Identify which cell holds the provided text, then report its (x, y) central coordinate. 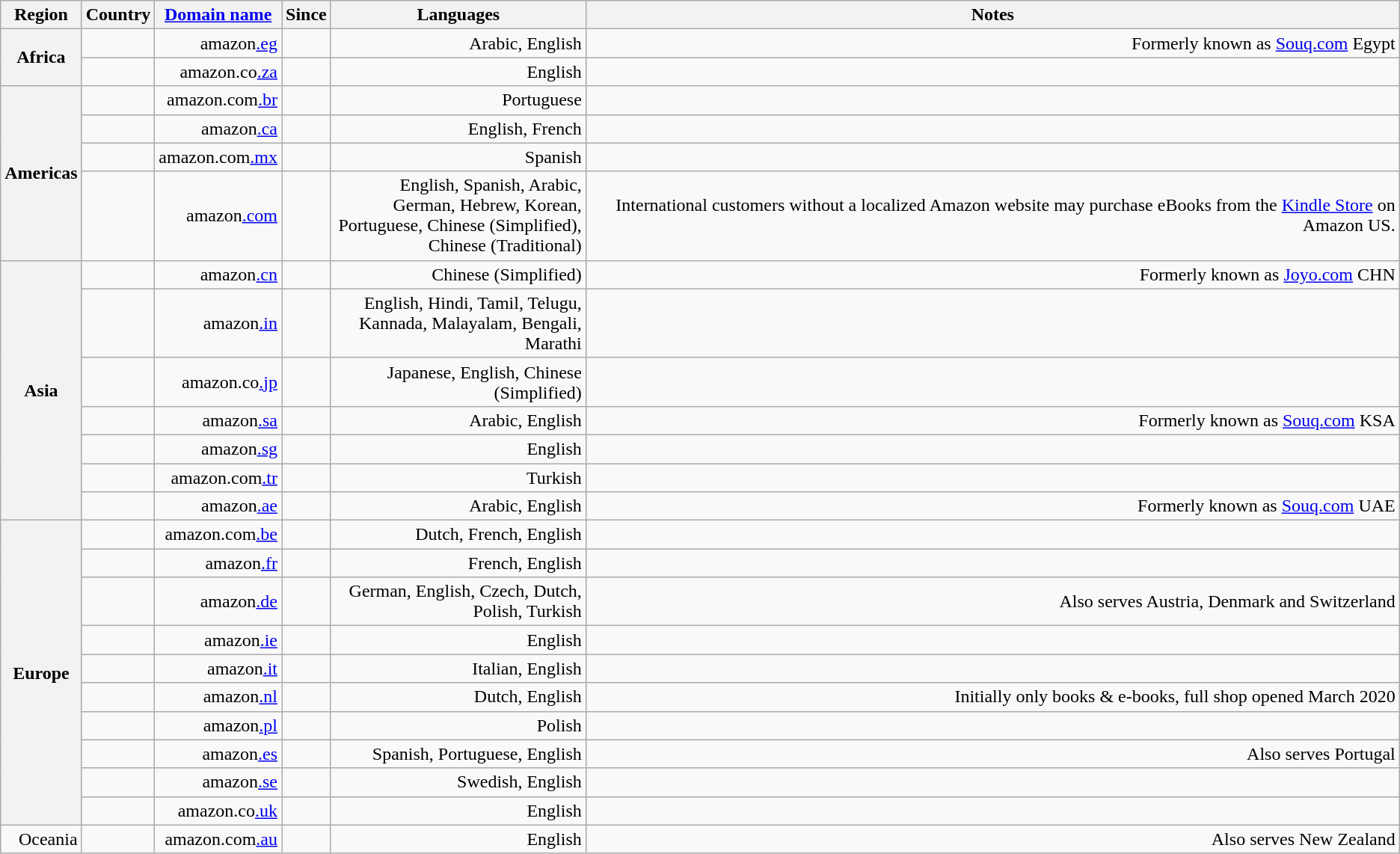
Portuguese (458, 100)
amazon.nl (218, 697)
Chinese (Simplified) (458, 274)
amazon.it (218, 669)
Also serves Austria, Denmark and Switzerland (992, 601)
Region (41, 15)
amazon.eg (218, 43)
Europe (41, 673)
English, Spanish, Arabic, German, Hebrew, Korean, Portuguese, Chinese (Simplified), Chinese (Traditional) (458, 215)
amazon.com.tr (218, 478)
French, English (458, 563)
amazon.cn (218, 274)
English, French (458, 129)
amazon.com.au (218, 839)
Notes (992, 15)
Formerly known as Souq.com UAE (992, 506)
Oceania (41, 839)
amazon.co.uk (218, 811)
Americas (41, 173)
Polish (458, 725)
Spanish (458, 157)
Formerly known as Souq.com KSA (992, 420)
Swedish, English (458, 782)
amazon.ca (218, 129)
amazon.pl (218, 725)
Country (118, 15)
Dutch, French, English (458, 535)
amazon.es (218, 754)
Also serves Portugal (992, 754)
Asia (41, 390)
amazon.ae (218, 506)
amazon.in (218, 323)
amazon.com.be (218, 535)
Also serves New Zealand (992, 839)
amazon.ie (218, 640)
German, English, Czech, Dutch, Polish, Turkish (458, 601)
amazon.se (218, 782)
amazon.fr (218, 563)
Spanish, Portuguese, English (458, 754)
Japanese, English, Chinese (Simplified) (458, 381)
amazon.co.jp (218, 381)
Domain name (218, 15)
Formerly known as Joyo.com CHN (992, 274)
Italian, English (458, 669)
amazon.sa (218, 420)
Initially only books & e-books, full shop opened March 2020 (992, 697)
Africa (41, 58)
English, Hindi, Tamil, Telugu, Kannada, Malayalam, Bengali, Marathi (458, 323)
International customers without a localized Amazon website may purchase eBooks from the Kindle Store on Amazon US. (992, 215)
amazon.sg (218, 449)
amazon.de (218, 601)
Turkish (458, 478)
amazon.co.za (218, 72)
Formerly known as Souq.com Egypt (992, 43)
amazon.com.br (218, 100)
Since (307, 15)
amazon.com (218, 215)
Languages (458, 15)
amazon.com.mx (218, 157)
Dutch, English (458, 697)
